Capture the cell that displays the provided text and extract its [X, Y] central coordinate. 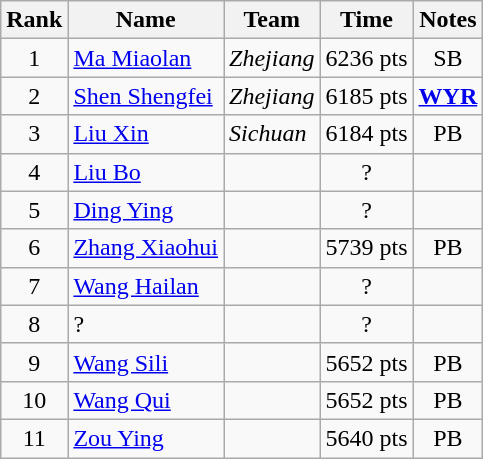
6184 pts [366, 134]
11 [34, 438]
Zou Ying [146, 438]
SB [448, 58]
Ding Ying [146, 210]
3 [34, 134]
Liu Bo [146, 172]
8 [34, 324]
Wang Sili [146, 362]
2 [34, 96]
Ma Miaolan [146, 58]
1 [34, 58]
6236 pts [366, 58]
Sichuan [272, 134]
5640 pts [366, 438]
Shen Shengfei [146, 96]
WYR [448, 96]
4 [34, 172]
5 [34, 210]
Zhang Xiaohui [146, 248]
Liu Xin [146, 134]
5739 pts [366, 248]
Time [366, 20]
Name [146, 20]
Rank [34, 20]
Wang Hailan [146, 286]
Team [272, 20]
7 [34, 286]
10 [34, 400]
Wang Qui [146, 400]
Notes [448, 20]
6185 pts [366, 96]
6 [34, 248]
9 [34, 362]
